Scan for the cell matching the given text and deliver its [x, y] coordinate at center. 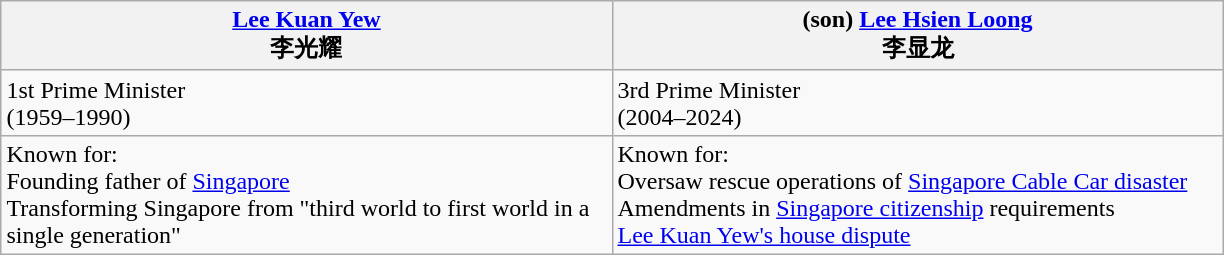
Known for:Founding father of SingaporeTransforming Singapore from "third world to first world in a single generation" [306, 194]
3rd Prime Minister(2004–2024) [918, 102]
(son) Lee Hsien Loong李显龙 [918, 36]
Lee Kuan Yew李光耀 [306, 36]
1st Prime Minister(1959–1990) [306, 102]
Known for:Oversaw rescue operations of Singapore Cable Car disasterAmendments in Singapore citizenship requirementsLee Kuan Yew's house dispute [918, 194]
